Extract the (X, Y) coordinate from the center of the cell holding the provided text.  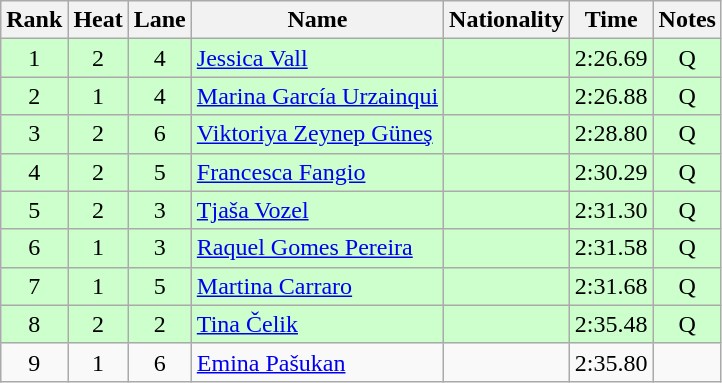
2:26.88 (611, 96)
2:31.58 (611, 248)
Time (611, 20)
Martina Carraro (317, 286)
2:35.48 (611, 324)
Rank (34, 20)
2:28.80 (611, 134)
Viktoriya Zeynep Güneş (317, 134)
9 (34, 362)
2:35.80 (611, 362)
2:26.69 (611, 58)
Name (317, 20)
Nationality (507, 20)
7 (34, 286)
Marina García Urzainqui (317, 96)
2:30.29 (611, 172)
Emina Pašukan (317, 362)
Lane (160, 20)
2:31.30 (611, 210)
Jessica Vall (317, 58)
Tina Čelik (317, 324)
Raquel Gomes Pereira (317, 248)
Tjaša Vozel (317, 210)
Heat (98, 20)
Notes (687, 20)
Francesca Fangio (317, 172)
8 (34, 324)
2:31.68 (611, 286)
